Detect which cell encompasses the target text, then output its (X, Y) center coordinate. 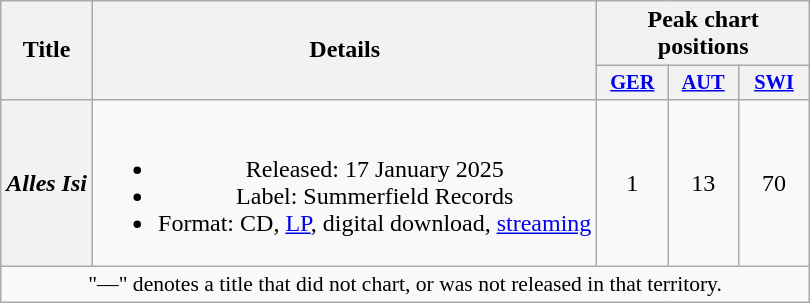
Details (345, 50)
Alles Isi (47, 182)
SWI (774, 83)
GER (632, 83)
Released: 17 January 2025Label: Summerfield RecordsFormat: CD, LP, digital download, streaming (345, 182)
70 (774, 182)
AUT (704, 83)
1 (632, 182)
"—" denotes a title that did not chart, or was not released in that territory. (406, 285)
Peak chart positions (704, 34)
Title (47, 50)
13 (704, 182)
